Scan for the cell matching the given text and deliver its (x, y) coordinate at center. 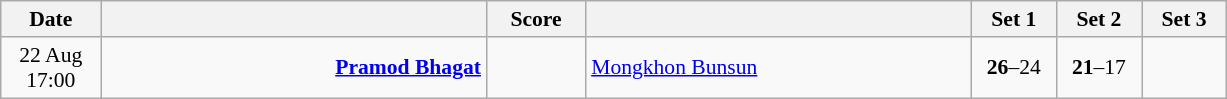
26–24 (1014, 68)
Mongkhon Bunsun (778, 68)
21–17 (1098, 68)
Pramod Bhagat (294, 68)
Set 2 (1098, 19)
Set 3 (1184, 19)
22 Aug17:00 (51, 68)
Set 1 (1014, 19)
Score (536, 19)
Date (51, 19)
